Detect which cell encompasses the target text, then output its (X, Y) center coordinate. 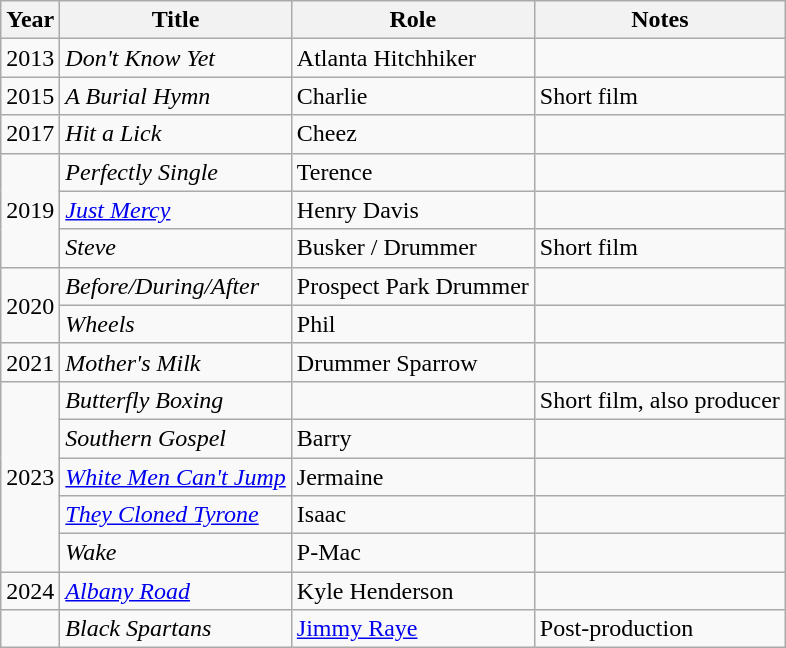
Drummer Sparrow (412, 362)
Just Mercy (176, 210)
2020 (30, 305)
Butterfly Boxing (176, 400)
A Burial Hymn (176, 96)
P-Mac (412, 553)
Jimmy Raye (412, 629)
Wheels (176, 324)
2015 (30, 96)
Busker / Drummer (412, 248)
They Cloned Tyrone (176, 515)
2021 (30, 362)
2013 (30, 58)
Albany Road (176, 591)
Year (30, 20)
Short film, also producer (660, 400)
Post-production (660, 629)
Kyle Henderson (412, 591)
Perfectly Single (176, 172)
2023 (30, 476)
Before/During/After (176, 286)
Cheez (412, 134)
Barry (412, 438)
Isaac (412, 515)
Southern Gospel (176, 438)
Atlanta Hitchhiker (412, 58)
Phil (412, 324)
Charlie (412, 96)
Don't Know Yet (176, 58)
Black Spartans (176, 629)
Hit a Lick (176, 134)
Jermaine (412, 477)
Steve (176, 248)
2024 (30, 591)
Mother's Milk (176, 362)
Prospect Park Drummer (412, 286)
Title (176, 20)
Role (412, 20)
2019 (30, 210)
Terence (412, 172)
2017 (30, 134)
Wake (176, 553)
White Men Can't Jump (176, 477)
Henry Davis (412, 210)
Notes (660, 20)
